Locate the cell with the specified text and output its [X, Y] center coordinate. 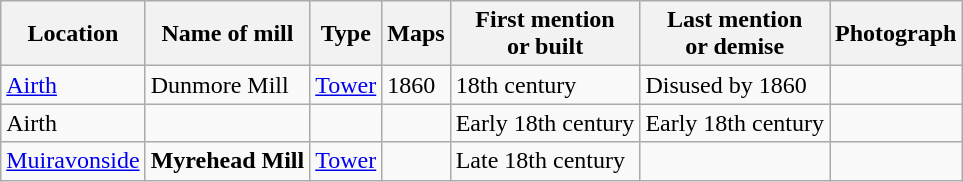
First mentionor built [545, 34]
Muiravonside [73, 161]
Dunmore Mill [228, 85]
Name of mill [228, 34]
Last mention or demise [735, 34]
Type [346, 34]
1860 [416, 85]
Location [73, 34]
Late 18th century [545, 161]
Maps [416, 34]
Myrehead Mill [228, 161]
18th century [545, 85]
Photograph [896, 34]
Disused by 1860 [735, 85]
